Search for the cell housing the specified text and yield its (X, Y) center coordinate. 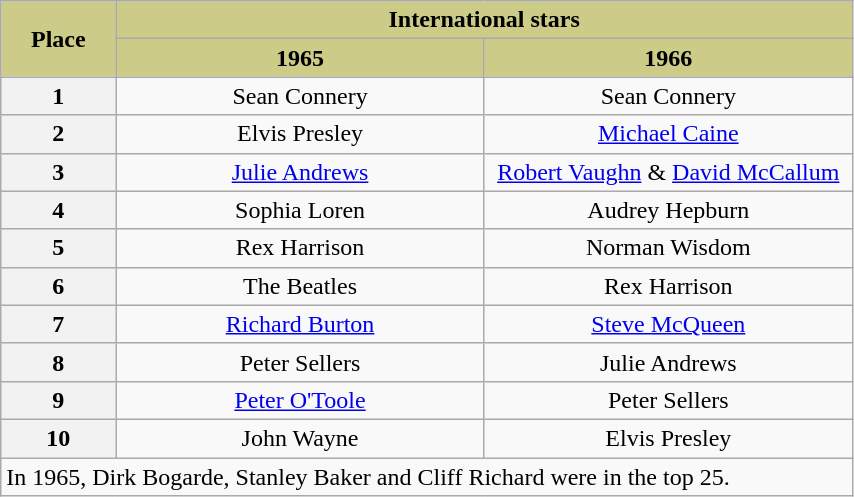
Place (58, 39)
6 (58, 286)
5 (58, 248)
Richard Burton (300, 324)
2 (58, 134)
4 (58, 210)
John Wayne (300, 438)
Peter O'Toole (300, 400)
Sophia Loren (300, 210)
Michael Caine (668, 134)
8 (58, 362)
Norman Wisdom (668, 248)
Robert Vaughn & David McCallum (668, 172)
1965 (300, 58)
1 (58, 96)
In 1965, Dirk Bogarde, Stanley Baker and Cliff Richard were in the top 25. (427, 477)
Audrey Hepburn (668, 210)
3 (58, 172)
7 (58, 324)
Steve McQueen (668, 324)
The Beatles (300, 286)
9 (58, 400)
10 (58, 438)
International stars (484, 20)
1966 (668, 58)
